Search for the cell housing the specified text and yield its (X, Y) center coordinate. 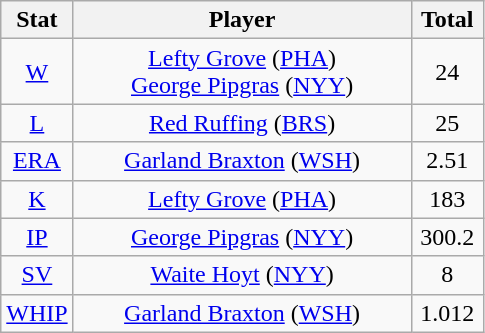
300.2 (447, 237)
24 (447, 72)
K (37, 199)
WHIP (37, 313)
Total (447, 20)
ERA (37, 161)
Lefty Grove (PHA) (242, 199)
Lefty Grove (PHA)George Pipgras (NYY) (242, 72)
183 (447, 199)
Waite Hoyt (NYY) (242, 275)
George Pipgras (NYY) (242, 237)
L (37, 123)
Red Ruffing (BRS) (242, 123)
Stat (37, 20)
8 (447, 275)
W (37, 72)
SV (37, 275)
IP (37, 237)
Player (242, 20)
2.51 (447, 161)
1.012 (447, 313)
25 (447, 123)
